Determine the (x, y) coordinate at the center of the cell enclosing the given text.  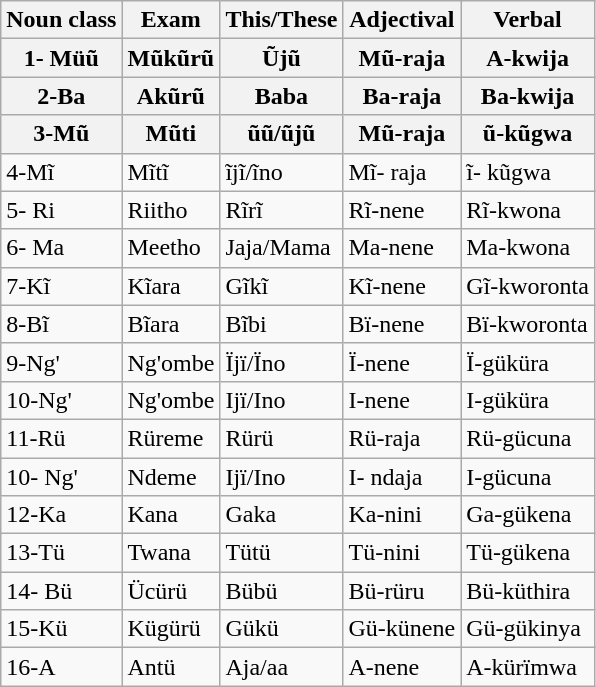
I-nene (402, 400)
Gĩ-kworonta (528, 286)
Kĩ-nene (402, 286)
Ï-nene (402, 362)
Gü-gükinya (528, 629)
Ka-nini (402, 515)
Rürü (282, 438)
I- ndaja (402, 477)
Gaka (282, 515)
Kana (171, 515)
Ma-nene (402, 248)
Gükü (282, 629)
7-Kĩ (62, 286)
I-güküra (528, 400)
Noun class (62, 20)
10- Ng' (62, 477)
A-kwija (528, 58)
Tü-gükena (528, 553)
9-Ng' (62, 362)
13-Tü (62, 553)
Rüreme (171, 438)
Baba (282, 96)
10-Ng' (62, 400)
This/These (282, 20)
12-Ka (62, 515)
Bĩbi (282, 324)
Tü-nini (402, 553)
Rĩ-nene (402, 210)
Kĩara (171, 286)
Mũti (171, 134)
Meetho (171, 248)
Bĩara (171, 324)
Ũjũ (282, 58)
Adjectival (402, 20)
15-Kü (62, 629)
Exam (171, 20)
6- Ma (62, 248)
Bü-rüru (402, 591)
Mĩtĩ (171, 172)
Verbal (528, 20)
Ï-güküra (528, 362)
Bübü (282, 591)
A-kürïmwa (528, 667)
5- Ri (62, 210)
Ga-gükena (528, 515)
ũũ/ũjũ (282, 134)
4-Mĩ (62, 172)
Rĩrĩ (282, 210)
ĩ- kũgwa (528, 172)
I-gücuna (528, 477)
Ba-kwija (528, 96)
Bï-nene (402, 324)
16-A (62, 667)
Bï-kworonta (528, 324)
Tütü (282, 553)
Ücürü (171, 591)
Jaja/Mama (282, 248)
ĩjĩ/ĩno (282, 172)
3-Mũ (62, 134)
Riitho (171, 210)
2-Ba (62, 96)
Ma-kwona (528, 248)
Ndeme (171, 477)
Bü-küthira (528, 591)
Twana (171, 553)
Mũkũrũ (171, 58)
Akũrũ (171, 96)
14- Bü (62, 591)
A-nene (402, 667)
Rü-raja (402, 438)
Ba-raja (402, 96)
ũ-kũgwa (528, 134)
Aja/aa (282, 667)
Rü-gücuna (528, 438)
Ïjï/Ïno (282, 362)
Antü (171, 667)
Mĩ- raja (402, 172)
Rĩ-kwona (528, 210)
Gĩkĩ (282, 286)
1- Müũ (62, 58)
Kügürü (171, 629)
8-Bĩ (62, 324)
11-Rü (62, 438)
Gü-künene (402, 629)
